Provide the (X, Y) coordinate of the cell's center where the given text is located.  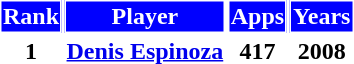
Rank (31, 16)
Years (322, 16)
Apps (258, 16)
Player (145, 16)
